Extract the [x, y] coordinate from the center of the cell holding the provided text.  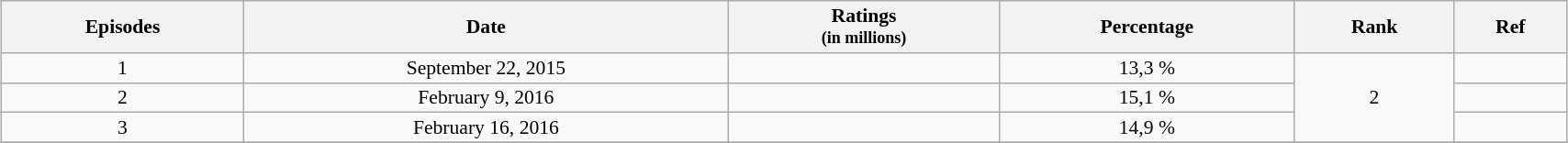
Episodes [123, 27]
15,1 % [1148, 97]
Rank [1374, 27]
14,9 % [1148, 128]
Percentage [1148, 27]
Date [486, 27]
Ref [1510, 27]
February 16, 2016 [486, 128]
September 22, 2015 [486, 68]
Ratings(in millions) [863, 27]
3 [123, 128]
1 [123, 68]
13,3 % [1148, 68]
February 9, 2016 [486, 97]
